Return (x, y) of the center of cell containing provided text 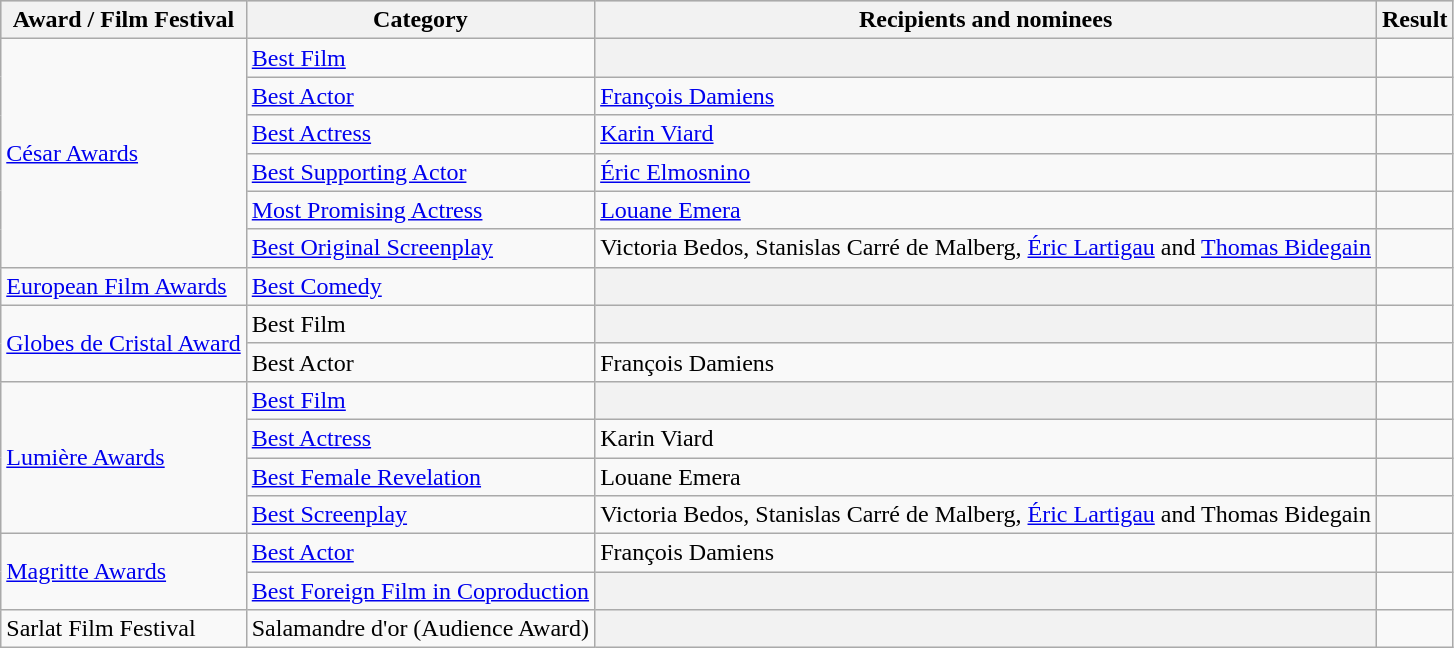
Best Original Screenplay (420, 248)
European Film Awards (124, 286)
Sarlat Film Festival (124, 629)
Recipients and nominees (986, 20)
César Awards (124, 153)
Best Female Revelation (420, 477)
Lumière Awards (124, 457)
Best Foreign Film in Coproduction (420, 591)
Globes de Cristal Award (124, 343)
Best Supporting Actor (420, 172)
Best Screenplay (420, 515)
Award / Film Festival (124, 20)
Result (1415, 20)
Éric Elmosnino (986, 172)
Category (420, 20)
Best Comedy (420, 286)
Salamandre d'or (Audience Award) (420, 629)
Magritte Awards (124, 572)
Most Promising Actress (420, 210)
